Return (x, y) of the center of cell containing provided text 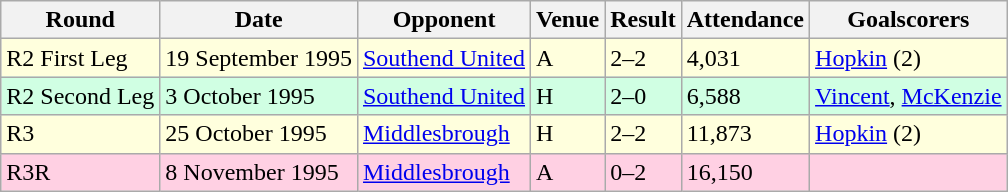
Venue (568, 20)
6,588 (745, 96)
2–0 (643, 96)
R3R (80, 172)
Attendance (745, 20)
Round (80, 20)
3 October 1995 (259, 96)
25 October 1995 (259, 134)
Vincent, McKenzie (909, 96)
Goalscorers (909, 20)
R2 First Leg (80, 58)
19 September 1995 (259, 58)
8 November 1995 (259, 172)
0–2 (643, 172)
R3 (80, 134)
Opponent (444, 20)
Result (643, 20)
4,031 (745, 58)
R2 Second Leg (80, 96)
Date (259, 20)
11,873 (745, 134)
16,150 (745, 172)
